Scan for the cell matching the given text and deliver its [x, y] coordinate at center. 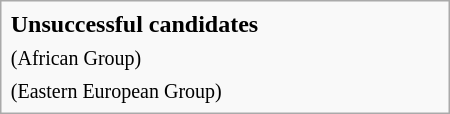
Unsuccessful candidates [224, 24]
(African Group) [224, 57]
(Eastern European Group) [224, 90]
